For the text-containing cell, return its midpoint in (X, Y) coordinate format. 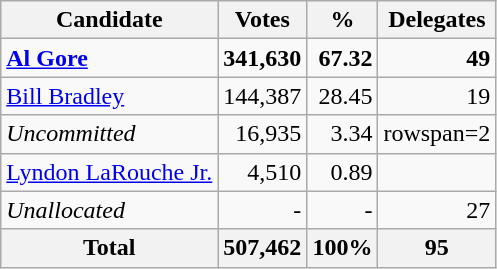
Uncommitted (110, 134)
16,935 (262, 134)
49 (437, 58)
% (342, 20)
Unallocated (110, 210)
Candidate (110, 20)
341,630 (262, 58)
Delegates (437, 20)
Total (110, 248)
Votes (262, 20)
0.89 (342, 172)
100% (342, 248)
27 (437, 210)
Al Gore (110, 58)
Lyndon LaRouche Jr. (110, 172)
4,510 (262, 172)
28.45 (342, 96)
Bill Bradley (110, 96)
144,387 (262, 96)
3.34 (342, 134)
67.32 (342, 58)
19 (437, 96)
95 (437, 248)
rowspan=2 (437, 134)
507,462 (262, 248)
